Output the (x, y) coordinate of the center of the cell containing the given text.  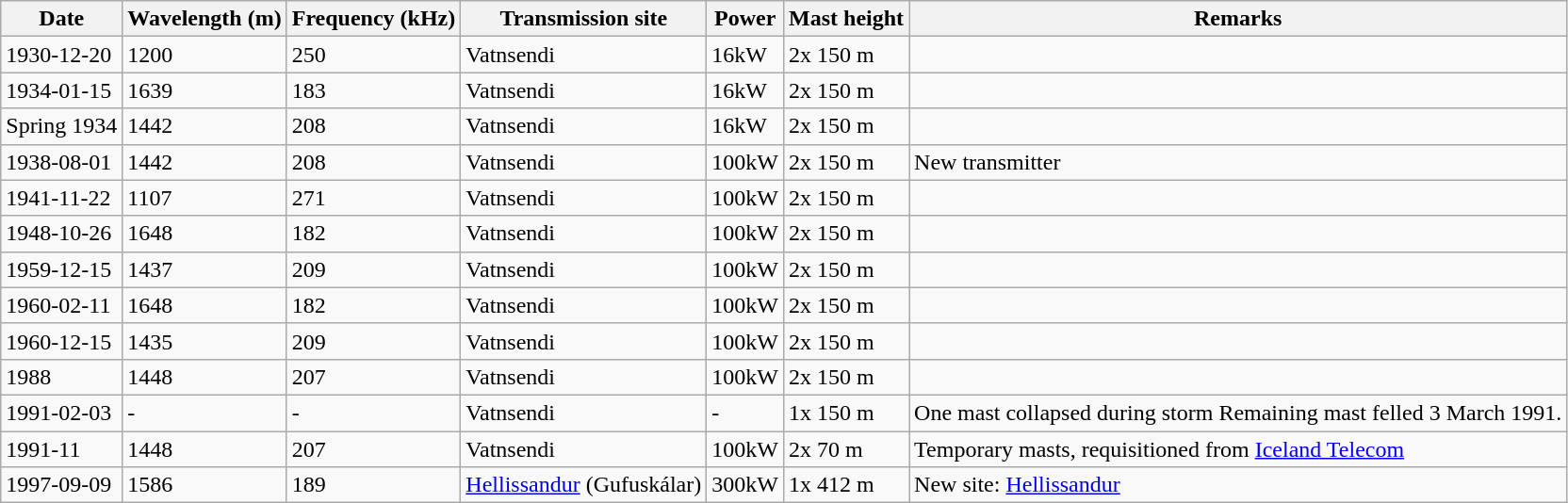
1948-10-26 (62, 234)
New site: Hellissandur (1238, 485)
1938-08-01 (62, 162)
1x 412 m (846, 485)
1941-11-22 (62, 198)
1x 150 m (846, 413)
Mast height (846, 19)
Spring 1934 (62, 126)
183 (373, 90)
1960-12-15 (62, 341)
2x 70 m (846, 449)
Temporary masts, requisitioned from Iceland Telecom (1238, 449)
New transmitter (1238, 162)
Wavelength (m) (204, 19)
1960-02-11 (62, 305)
300kW (745, 485)
1639 (204, 90)
1959-12-15 (62, 269)
Remarks (1238, 19)
Date (62, 19)
1988 (62, 377)
1437 (204, 269)
1435 (204, 341)
271 (373, 198)
189 (373, 485)
One mast collapsed during storm Remaining mast felled 3 March 1991. (1238, 413)
Transmission site (584, 19)
Hellissandur (Gufuskálar) (584, 485)
1930-12-20 (62, 55)
1991-11 (62, 449)
Frequency (kHz) (373, 19)
1991-02-03 (62, 413)
250 (373, 55)
1107 (204, 198)
Power (745, 19)
1934-01-15 (62, 90)
1997-09-09 (62, 485)
1200 (204, 55)
1586 (204, 485)
